Scan for the cell matching the given text and deliver its (X, Y) coordinate at center. 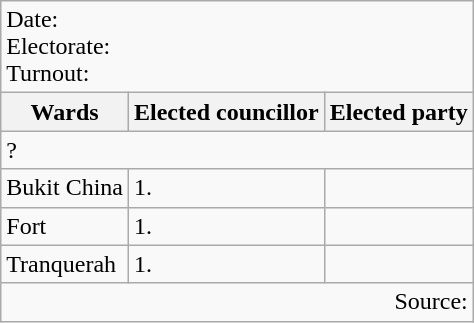
Elected councillor (226, 112)
Source: (237, 302)
Fort (65, 226)
Elected party (398, 112)
Wards (65, 112)
Date: Electorate: Turnout: (237, 47)
Tranquerah (65, 264)
? (237, 150)
Bukit China (65, 188)
